Extract the (X, Y) coordinate from the center of the cell holding the provided text.  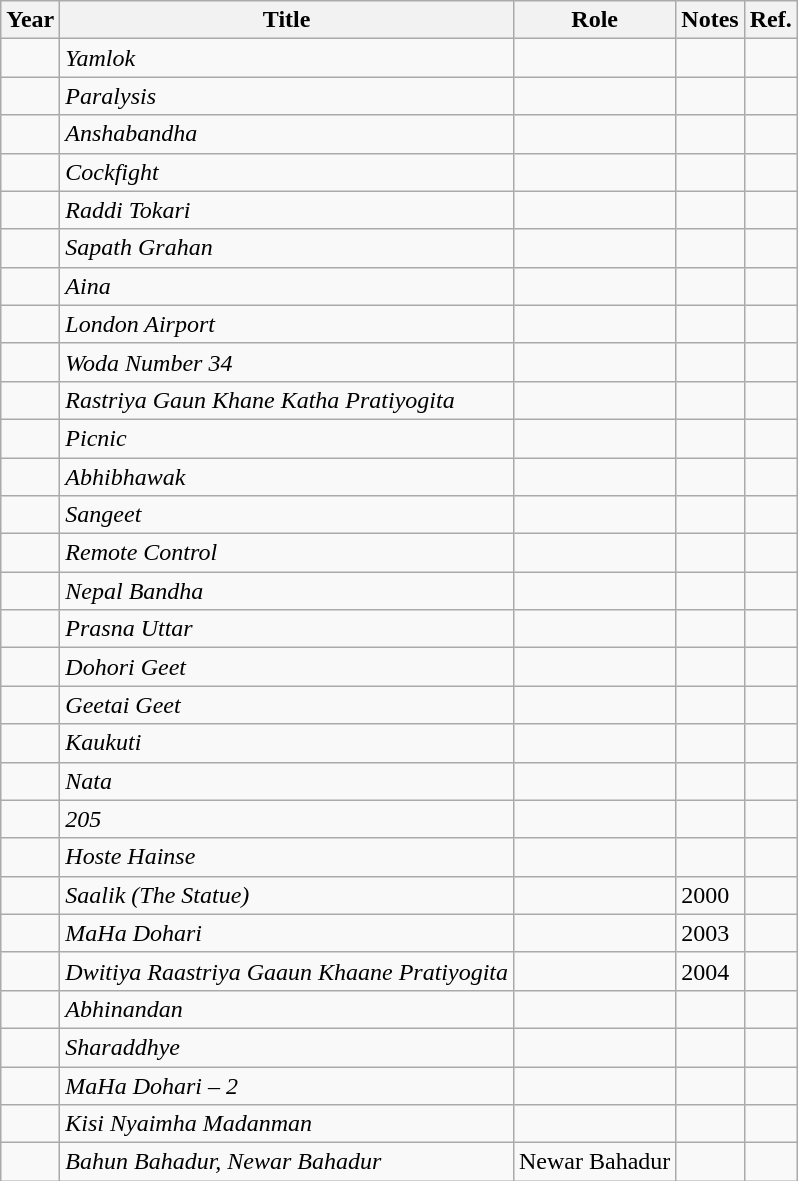
Geetai Geet (287, 705)
Woda Number 34 (287, 362)
Dwitiya Raastriya Gaaun Khaane Pratiyogita (287, 971)
Rastriya Gaun Khane Katha Pratiyogita (287, 400)
London Airport (287, 324)
Title (287, 20)
205 (287, 819)
Raddi Tokari (287, 210)
Sapath Grahan (287, 248)
Sharaddhye (287, 1047)
Nata (287, 781)
Cockfight (287, 172)
Picnic (287, 438)
Aina (287, 286)
Bahun Bahadur, Newar Bahadur (287, 1162)
Role (594, 20)
2000 (710, 895)
2004 (710, 971)
Saalik (The Statue) (287, 895)
Sangeet (287, 515)
Notes (710, 20)
Prasna Uttar (287, 629)
2003 (710, 933)
Remote Control (287, 553)
Hoste Hainse (287, 857)
Kaukuti (287, 743)
Paralysis (287, 96)
Year (30, 20)
Abhibhawak (287, 477)
Dohori Geet (287, 667)
Nepal Bandha (287, 591)
MaHa Dohari (287, 933)
Abhinandan (287, 1009)
Kisi Nyaimha Madanman (287, 1124)
Yamlok (287, 58)
Ref. (770, 20)
Anshabandha (287, 134)
Newar Bahadur (594, 1162)
MaHa Dohari – 2 (287, 1085)
